Output the (X, Y) coordinate of the center of the cell containing the given text.  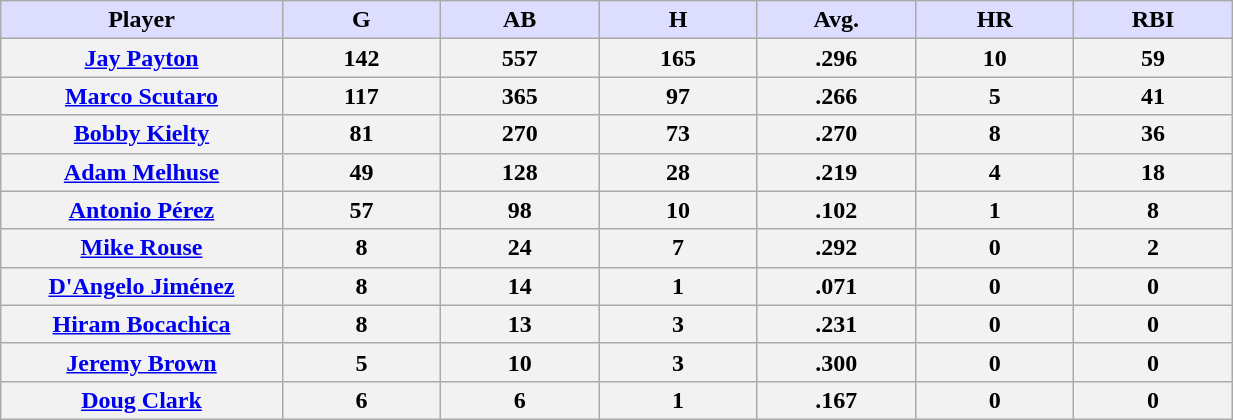
.167 (836, 400)
57 (361, 210)
24 (520, 248)
.219 (836, 172)
14 (520, 286)
165 (678, 58)
D'Angelo Jiménez (142, 286)
365 (520, 96)
.296 (836, 58)
557 (520, 58)
7 (678, 248)
73 (678, 134)
Mike Rouse (142, 248)
Antonio Pérez (142, 210)
Doug Clark (142, 400)
.071 (836, 286)
2 (1153, 248)
Adam Melhuse (142, 172)
.300 (836, 362)
.102 (836, 210)
4 (995, 172)
Bobby Kielty (142, 134)
.266 (836, 96)
59 (1153, 58)
Jay Payton (142, 58)
49 (361, 172)
G (361, 20)
.270 (836, 134)
13 (520, 324)
98 (520, 210)
41 (1153, 96)
97 (678, 96)
Marco Scutaro (142, 96)
142 (361, 58)
RBI (1153, 20)
128 (520, 172)
Hiram Bocachica (142, 324)
117 (361, 96)
HR (995, 20)
H (678, 20)
.292 (836, 248)
.231 (836, 324)
81 (361, 134)
Player (142, 20)
18 (1153, 172)
270 (520, 134)
28 (678, 172)
Jeremy Brown (142, 362)
36 (1153, 134)
AB (520, 20)
Avg. (836, 20)
